For the text-containing cell, return its midpoint in [x, y] coordinate format. 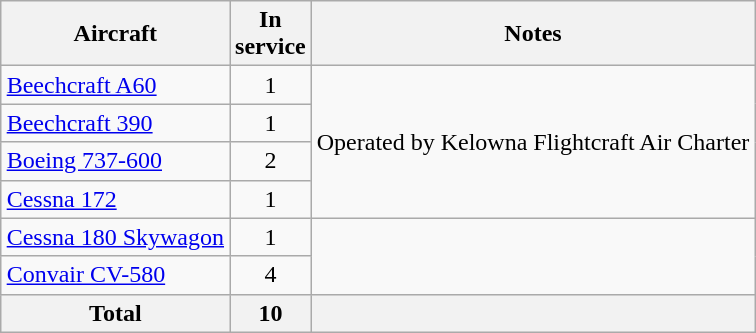
Beechcraft A60 [115, 85]
Cessna 172 [115, 199]
10 [271, 313]
2 [271, 161]
Total [115, 313]
Notes [533, 34]
Convair CV-580 [115, 275]
Boeing 737-600 [115, 161]
Beechcraft 390 [115, 123]
Operated by Kelowna Flightcraft Air Charter [533, 142]
Aircraft [115, 34]
Inservice [271, 34]
Cessna 180 Skywagon [115, 237]
4 [271, 275]
